Capture the cell that displays the provided text and extract its (x, y) central coordinate. 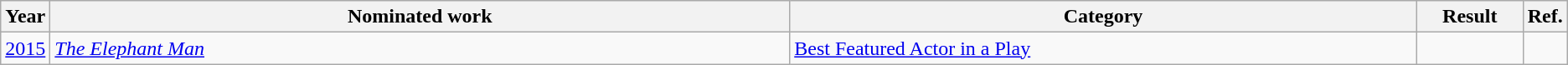
Nominated work (420, 17)
The Elephant Man (420, 48)
Ref. (1545, 17)
Result (1469, 17)
2015 (25, 48)
Category (1104, 17)
Year (25, 17)
Best Featured Actor in a Play (1104, 48)
